Search for the cell housing the specified text and yield its [X, Y] center coordinate. 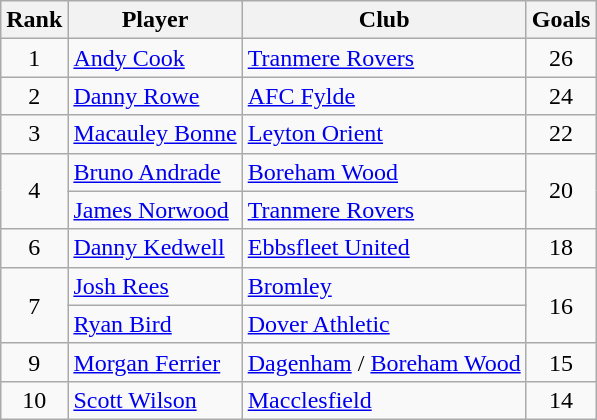
6 [34, 248]
18 [561, 248]
Danny Kedwell [155, 248]
1 [34, 58]
14 [561, 400]
9 [34, 362]
Andy Cook [155, 58]
Rank [34, 20]
2 [34, 96]
James Norwood [155, 210]
Josh Rees [155, 286]
22 [561, 134]
Boreham Wood [384, 172]
AFC Fylde [384, 96]
7 [34, 305]
Bromley [384, 286]
Leyton Orient [384, 134]
Bruno Andrade [155, 172]
Player [155, 20]
Scott Wilson [155, 400]
24 [561, 96]
16 [561, 305]
20 [561, 191]
Macauley Bonne [155, 134]
3 [34, 134]
Ebbsfleet United [384, 248]
Club [384, 20]
Morgan Ferrier [155, 362]
Dagenham / Boreham Wood [384, 362]
Goals [561, 20]
4 [34, 191]
Macclesfield [384, 400]
10 [34, 400]
15 [561, 362]
Ryan Bird [155, 324]
26 [561, 58]
Dover Athletic [384, 324]
Danny Rowe [155, 96]
